Identify which cell holds the provided text, then report its [X, Y] central coordinate. 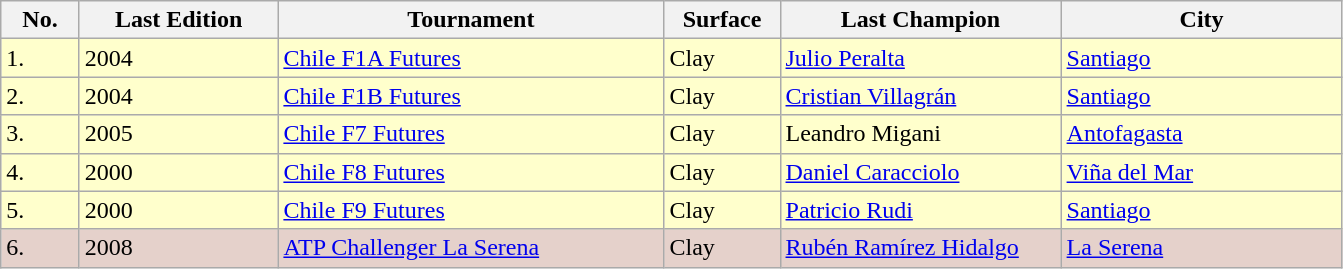
Rubén Ramírez Hidalgo [920, 248]
4. [40, 172]
City [1202, 20]
Last Edition [178, 20]
Surface [722, 20]
No. [40, 20]
6. [40, 248]
1. [40, 58]
Chile F1B Futures [471, 96]
ATP Challenger La Serena [471, 248]
Viña del Mar [1202, 172]
Cristian Villagrán [920, 96]
Chile F7 Futures [471, 134]
2. [40, 96]
3. [40, 134]
La Serena [1202, 248]
Patricio Rudi [920, 210]
Chile F8 Futures [471, 172]
Chile F1A Futures [471, 58]
2008 [178, 248]
2005 [178, 134]
Chile F9 Futures [471, 210]
5. [40, 210]
Leandro Migani [920, 134]
Daniel Caracciolo [920, 172]
Last Champion [920, 20]
Tournament [471, 20]
Julio Peralta [920, 58]
Antofagasta [1202, 134]
